Output the (x, y) coordinate of the center of the cell containing the given text.  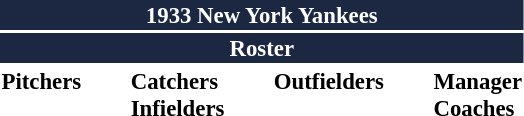
1933 New York Yankees (262, 15)
Roster (262, 48)
